Return [X, Y] of the center of cell containing provided text 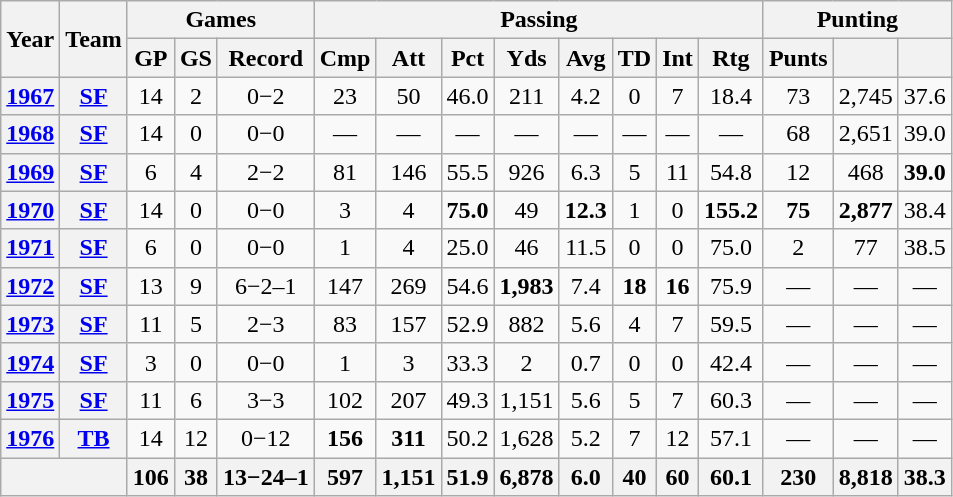
2−3 [266, 324]
468 [866, 172]
1969 [30, 172]
8,818 [866, 477]
46.0 [468, 96]
146 [408, 172]
75.9 [730, 286]
311 [408, 438]
0−2 [266, 96]
Avg [586, 58]
60.3 [730, 400]
12.3 [586, 210]
46 [526, 248]
33.3 [468, 362]
54.6 [468, 286]
102 [345, 400]
156 [345, 438]
230 [798, 477]
155.2 [730, 210]
16 [678, 286]
42.4 [730, 362]
2,651 [866, 134]
1972 [30, 286]
55.5 [468, 172]
106 [150, 477]
Pct [468, 58]
38.3 [924, 477]
18 [634, 286]
Year [30, 39]
Punts [798, 58]
4.2 [586, 96]
54.8 [730, 172]
3−3 [266, 400]
Att [408, 58]
57.1 [730, 438]
0.7 [586, 362]
1968 [30, 134]
7.4 [586, 286]
11.5 [586, 248]
Int [678, 58]
60.1 [730, 477]
6.3 [586, 172]
Yds [526, 58]
2−2 [266, 172]
211 [526, 96]
1,628 [526, 438]
1,983 [526, 286]
269 [408, 286]
6.0 [586, 477]
13 [150, 286]
49.3 [468, 400]
TB [94, 438]
Cmp [345, 58]
147 [345, 286]
Passing [538, 20]
Rtg [730, 58]
40 [634, 477]
83 [345, 324]
GS [196, 58]
1976 [30, 438]
TD [634, 58]
52.9 [468, 324]
60 [678, 477]
1971 [30, 248]
18.4 [730, 96]
882 [526, 324]
2,877 [866, 210]
50.2 [468, 438]
1970 [30, 210]
50 [408, 96]
Games [220, 20]
68 [798, 134]
81 [345, 172]
GP [150, 58]
77 [866, 248]
1974 [30, 362]
1967 [30, 96]
207 [408, 400]
5.2 [586, 438]
597 [345, 477]
38 [196, 477]
51.9 [468, 477]
6,878 [526, 477]
0−12 [266, 438]
73 [798, 96]
75 [798, 210]
926 [526, 172]
37.6 [924, 96]
49 [526, 210]
38.5 [924, 248]
13−24–1 [266, 477]
23 [345, 96]
6−2–1 [266, 286]
157 [408, 324]
Punting [857, 20]
9 [196, 286]
38.4 [924, 210]
25.0 [468, 248]
Team [94, 39]
1973 [30, 324]
59.5 [730, 324]
2,745 [866, 96]
Record [266, 58]
1975 [30, 400]
